Locate the cell with the specified text and output its (X, Y) center coordinate. 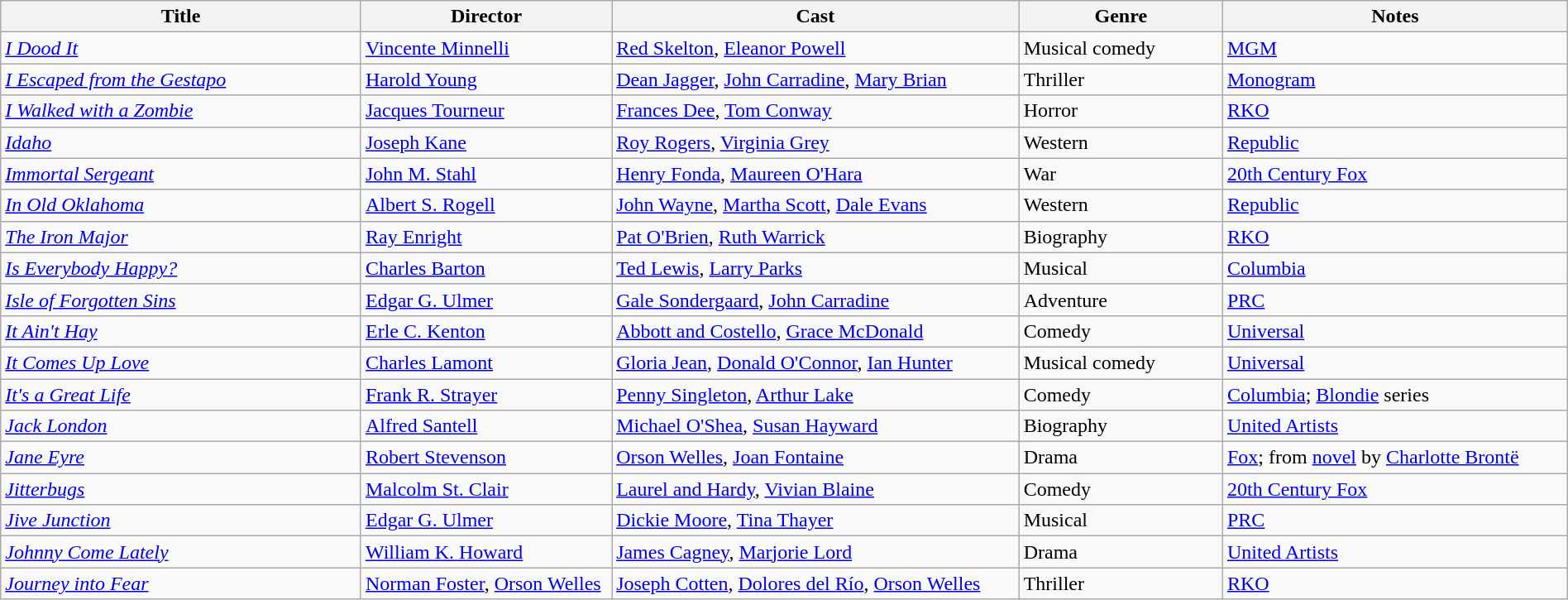
Fox; from novel by Charlotte Brontë (1394, 458)
Abbott and Costello, Grace McDonald (815, 331)
MGM (1394, 48)
Idaho (181, 142)
Robert Stevenson (486, 458)
Columbia (1394, 268)
Columbia; Blondie series (1394, 395)
Pat O'Brien, Ruth Warrick (815, 237)
Roy Rogers, Virginia Grey (815, 142)
Penny Singleton, Arthur Lake (815, 395)
Gloria Jean, Donald O'Connor, Ian Hunter (815, 362)
Jive Junction (181, 521)
James Cagney, Marjorie Lord (815, 552)
Cast (815, 17)
Ray Enright (486, 237)
Jane Eyre (181, 458)
Immortal Sergeant (181, 174)
Albert S. Rogell (486, 205)
Henry Fonda, Maureen O'Hara (815, 174)
Norman Foster, Orson Welles (486, 583)
Journey into Fear (181, 583)
Ted Lewis, Larry Parks (815, 268)
Frances Dee, Tom Conway (815, 111)
I Walked with a Zombie (181, 111)
Vincente Minnelli (486, 48)
War (1121, 174)
Jack London (181, 426)
Orson Welles, Joan Fontaine (815, 458)
In Old Oklahoma (181, 205)
Johnny Come Lately (181, 552)
Dean Jagger, John Carradine, Mary Brian (815, 79)
I Dood It (181, 48)
Michael O'Shea, Susan Hayward (815, 426)
Erle C. Kenton (486, 331)
Laurel and Hardy, Vivian Blaine (815, 489)
Director (486, 17)
The Iron Major (181, 237)
Genre (1121, 17)
Harold Young (486, 79)
Charles Lamont (486, 362)
Title (181, 17)
Jitterbugs (181, 489)
Adventure (1121, 300)
Jacques Tourneur (486, 111)
It Comes Up Love (181, 362)
Charles Barton (486, 268)
Alfred Santell (486, 426)
Gale Sondergaard, John Carradine (815, 300)
Joseph Cotten, Dolores del Río, Orson Welles (815, 583)
It's a Great Life (181, 395)
Joseph Kane (486, 142)
It Ain't Hay (181, 331)
John Wayne, Martha Scott, Dale Evans (815, 205)
Monogram (1394, 79)
Horror (1121, 111)
Frank R. Strayer (486, 395)
I Escaped from the Gestapo (181, 79)
Malcolm St. Clair (486, 489)
Is Everybody Happy? (181, 268)
Isle of Forgotten Sins (181, 300)
Notes (1394, 17)
Red Skelton, Eleanor Powell (815, 48)
Dickie Moore, Tina Thayer (815, 521)
William K. Howard (486, 552)
John M. Stahl (486, 174)
